Detect which cell encompasses the target text, then output its (X, Y) center coordinate. 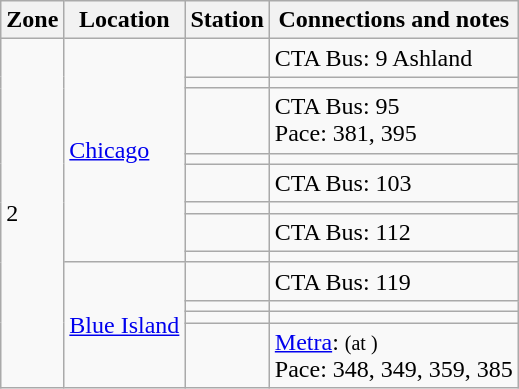
Chicago (124, 151)
CTA Bus: 103 (394, 183)
Connections and notes (394, 20)
2 (32, 214)
Blue Island (124, 324)
Station (227, 20)
CTA Bus: 112 (394, 232)
CTA Bus: 119 (394, 281)
Zone (32, 20)
CTA Bus: 95 Pace: 381, 395 (394, 120)
CTA Bus: 9 Ashland (394, 58)
Metra: (at ) Pace: 348, 349, 359, 385 (394, 354)
Location (124, 20)
